Detect which cell encompasses the target text, then output its [X, Y] center coordinate. 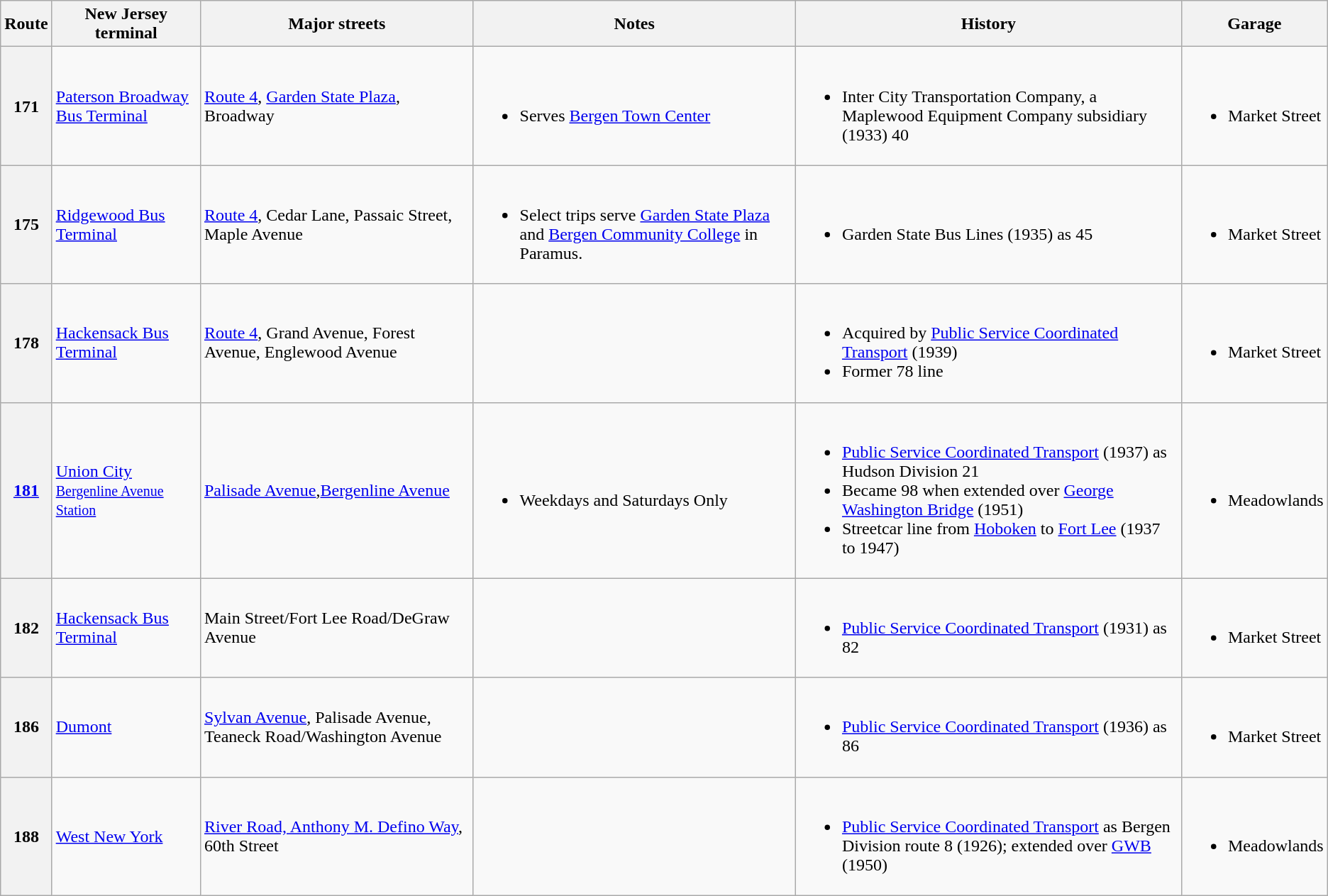
Paterson Broadway Bus Terminal [126, 106]
Public Service Coordinated Transport (1936) as 86 [988, 727]
186 [26, 727]
Public Service Coordinated Transport (1931) as 82 [988, 628]
Route 4, Cedar Lane, Passaic Street, Maple Avenue [336, 224]
188 [26, 836]
Public Service Coordinated Transport as Bergen Division route 8 (1926); extended over GWB (1950) [988, 836]
Weekdays and Saturdays Only [634, 490]
182 [26, 628]
Main Street/Fort Lee Road/DeGraw Avenue [336, 628]
181 [26, 490]
New Jersey terminal [126, 24]
River Road, Anthony M. Defino Way, 60th Street [336, 836]
West New York [126, 836]
175 [26, 224]
Dumont [126, 727]
Sylvan Avenue, Palisade Avenue, Teaneck Road/Washington Avenue [336, 727]
Ridgewood Bus Terminal [126, 224]
Acquired by Public Service Coordinated Transport (1939)Former 78 line [988, 343]
Garage [1254, 24]
Select trips serve Garden State Plaza and Bergen Community College in Paramus. [634, 224]
Union CityBergenline Avenue Station [126, 490]
Route [26, 24]
Palisade Avenue,Bergenline Avenue [336, 490]
Inter City Transportation Company, a Maplewood Equipment Company subsidiary (1933) 40 [988, 106]
Route 4, Grand Avenue, Forest Avenue, Englewood Avenue [336, 343]
Garden State Bus Lines (1935) as 45 [988, 224]
171 [26, 106]
History [988, 24]
Notes [634, 24]
Serves Bergen Town Center [634, 106]
Major streets [336, 24]
178 [26, 343]
Route 4, Garden State Plaza, Broadway [336, 106]
